Detect which cell encompasses the target text, then output its (x, y) center coordinate. 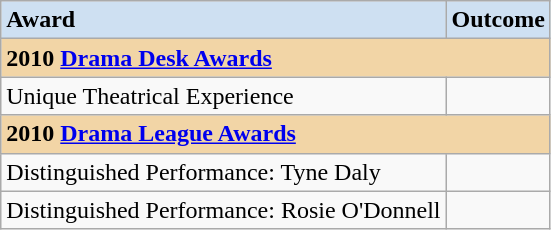
Outcome (498, 20)
Unique Theatrical Experience (224, 96)
Distinguished Performance: Tyne Daly (224, 172)
Distinguished Performance: Rosie O'Donnell (224, 210)
2010 Drama Desk Awards (276, 58)
2010 Drama League Awards (276, 134)
Award (224, 20)
